Return the (X, Y) coordinate for the center point of the cell that contains the specified text.  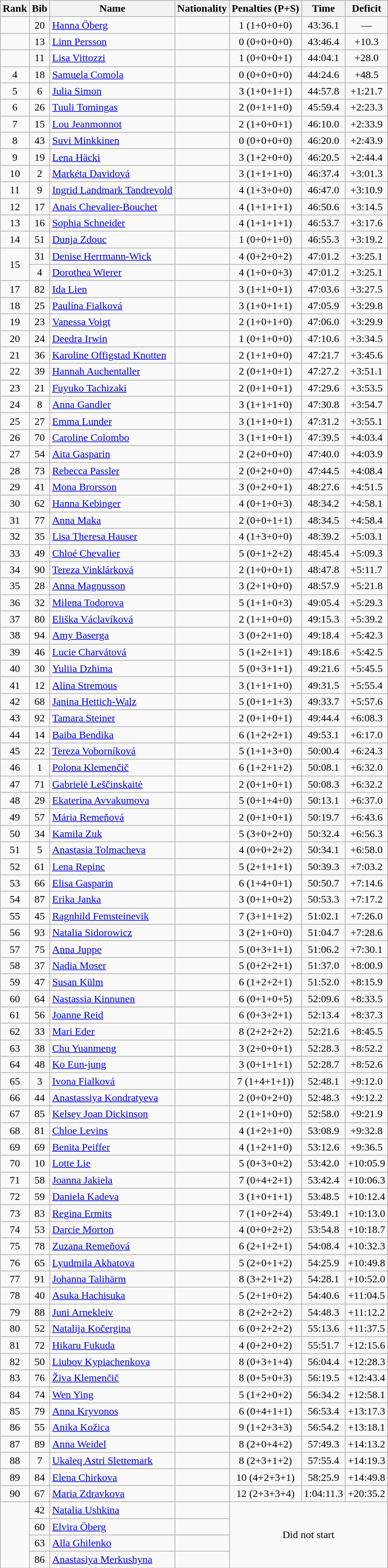
47:44.5 (323, 470)
+5:57.6 (366, 701)
+10:12.4 (366, 1196)
50:39.3 (323, 867)
Nationality (202, 9)
1 (0+0+1+0) (266, 240)
55:51.7 (323, 1345)
2 (2+0+0+0) (266, 454)
47:40.0 (323, 454)
1 (0+1+0+0) (266, 339)
+7:28.6 (366, 932)
Živa Klemenčič (113, 1378)
Ida Lien (113, 289)
+3:55.1 (366, 421)
Darcie Morton (113, 1229)
46:37.4 (323, 173)
Hanna Öberg (113, 25)
1 (0+0+0+1) (266, 58)
+10:18.7 (366, 1229)
+5:29.3 (366, 603)
12 (2+3+3+4) (266, 1493)
6 (2+1+2+1) (266, 1246)
56:53.4 (323, 1411)
+7:30.1 (366, 949)
Elena Chirkova (113, 1477)
53:54.8 (323, 1229)
Chloé Chevalier (113, 553)
50:50.7 (323, 883)
49:33.7 (323, 701)
Susan Külm (113, 982)
47:29.6 (323, 388)
+9:12.0 (366, 1081)
+5:11.7 (366, 570)
51:52.0 (323, 982)
Anais Chevalier-Bouchet (113, 207)
2 (40, 173)
50:19.7 (323, 817)
3 (2+0+0+1) (266, 1048)
93 (40, 932)
53:12.6 (323, 1147)
7 (0+4+2+1) (266, 1180)
+2:43.9 (366, 140)
47:10.6 (323, 339)
3 (1+2+0+0) (266, 157)
Kamila Zuk (113, 834)
49:44.4 (323, 718)
+11:12.2 (366, 1312)
45:59.4 (323, 108)
Natalija Kočergina (113, 1329)
+9:32.8 (366, 1131)
+7:17.2 (366, 900)
Sophia Schneider (113, 223)
+8:52.2 (366, 1048)
+5:42.3 (366, 636)
+9:21.9 (366, 1114)
Lucie Charvátová (113, 652)
50:53.3 (323, 900)
+2:33.9 (366, 124)
+6:37.0 (366, 801)
5 (1+2+0+2) (266, 1395)
9 (1+2+3+3) (266, 1428)
46:55.3 (323, 240)
+14:13.2 (366, 1444)
+2:23.3 (366, 108)
Anastasia Tolmacheva (113, 850)
Emma Lunder (113, 421)
92 (40, 718)
47:21.7 (323, 355)
+3:51.1 (366, 372)
51:04.7 (323, 932)
53:48.5 (323, 1196)
54:28.1 (323, 1279)
Anika Kožica (113, 1428)
Lou Jeanmonnot (113, 124)
48:39.2 (323, 537)
50:32.4 (323, 834)
+11:04.5 (366, 1296)
Ivona Fialková (113, 1081)
47:06.0 (323, 322)
+5:21.8 (366, 586)
Deficit (366, 9)
Elvira Öberg (113, 1526)
+3:14.5 (366, 207)
5 (2+1+1+1) (266, 867)
58:25.9 (323, 1477)
+12:43.4 (366, 1378)
10 (4+2+3+1) (266, 1477)
+10:05.9 (366, 1164)
Juni Arnekleiv (113, 1312)
+4:03.4 (366, 437)
+5:09.3 (366, 553)
— (366, 25)
+7:26.0 (366, 916)
Anna Magnusson (113, 586)
+14:19.3 (366, 1460)
+5:45.5 (366, 668)
Lyudmila Akhatova (113, 1263)
48:34.2 (323, 504)
46:20.5 (323, 157)
2 (0+0+1+1) (266, 520)
5 (0+1+4+0) (266, 801)
Gabrielė Leščinskaitė (113, 784)
Nastassia Kinnunen (113, 998)
54:08.4 (323, 1246)
Joanna Jakiela (113, 1180)
51:06.2 (323, 949)
5 (1+1+0+3) (266, 603)
8 (0+5+0+3) (266, 1378)
+6:58.0 (366, 850)
+3:45.6 (366, 355)
Joanne Reid (113, 1015)
5 (0+1+1+3) (266, 701)
+5:42.5 (366, 652)
44:04.1 (323, 58)
2 (0+2+0+0) (266, 470)
Paulína Fialková (113, 306)
+3:10.9 (366, 190)
Samuela Comola (113, 75)
Lena Häcki (113, 157)
Anna Kryvonos (113, 1411)
8 (3+2+1+2) (266, 1279)
8 (2+0+4+2) (266, 1444)
Ukaleq Astri Slettemark (113, 1460)
+6:17.0 (366, 735)
5 (2+0+1+2) (266, 1263)
53:42.0 (323, 1164)
6 (0+1+0+5) (266, 998)
Bib (40, 9)
49:18.4 (323, 636)
46:53.7 (323, 223)
+10:13.0 (366, 1213)
Mona Brorsson (113, 487)
53:42.4 (323, 1180)
50:08.3 (323, 784)
+6:24.3 (366, 751)
56:04.4 (323, 1362)
Karoline Offigstad Knotten (113, 355)
46:20.0 (323, 140)
Anna Weidel (113, 1444)
+4:58.4 (366, 520)
+5:55.4 (366, 685)
56:54.2 (323, 1428)
Benita Peiffer (113, 1147)
43:36.1 (323, 25)
5 (0+1+2+2) (266, 553)
46:10.0 (323, 124)
+4:03.9 (366, 454)
3 (40, 1081)
Chloe Levins (113, 1131)
+8:45.5 (366, 1032)
Time (323, 9)
Dunja Zdouc (113, 240)
1 (1+0+0+0) (266, 25)
+3:27.5 (366, 289)
+8:52.6 (366, 1065)
+4:51.5 (366, 487)
47:03.6 (323, 289)
2 (1+0+1+0) (266, 322)
Milena Todorova (113, 603)
+9:36.5 (366, 1147)
57:55.4 (323, 1460)
Baiba Bendika (113, 735)
52:58.0 (323, 1114)
48:45.4 (323, 553)
3 (0+1+1+1) (266, 1065)
Suvi Minkkinen (113, 140)
94 (40, 636)
Liubov Kypiachenkova (113, 1362)
Daniela Kadeva (113, 1196)
5 (1+2+1+1) (266, 652)
47:27.2 (323, 372)
3 (0+1+0+2) (266, 900)
Kelsey Joan Dickinson (113, 1114)
52:21.6 (323, 1032)
Denise Herrmann-Wick (113, 256)
Zuzana Remeňová (113, 1246)
Anna Maka (113, 520)
52:09.6 (323, 998)
Erika Janka (113, 900)
6 (0+2+2+2) (266, 1329)
Deedra Irwin (113, 339)
+7:03.2 (366, 867)
Lena Repinc (113, 867)
56:19.5 (323, 1378)
Aita Gasparin (113, 454)
Ekaterina Avvakumova (113, 801)
48:34.5 (323, 520)
2 (0+0+2+0) (266, 1098)
+6:56.3 (366, 834)
48:57.9 (323, 586)
+8:15.9 (366, 982)
Asuka Hachisuka (113, 1296)
+2:44.4 (366, 157)
Ragnhild Femsteinevik (113, 916)
+28.0 (366, 58)
Lisa Theresa Hauser (113, 537)
5 (3+0+2+0) (266, 834)
46:47.0 (323, 190)
Tereza Vinklárková (113, 570)
6 (0+3+2+1) (266, 1015)
+4:58.1 (366, 504)
Anastassiya Kondratyeva (113, 1098)
47:30.8 (323, 404)
+8:37.3 (366, 1015)
52:28.7 (323, 1065)
+12:15.6 (366, 1345)
+3:29.8 (366, 306)
51:37.0 (323, 965)
+5:03.1 (366, 537)
50:00.4 (323, 751)
Eliška Václavíková (113, 619)
Alina Stremous (113, 685)
54:40.6 (323, 1296)
Anna Gandler (113, 404)
48:47.8 (323, 570)
Amy Baserga (113, 636)
+48.5 (366, 75)
49:05.4 (323, 603)
50:08.1 (323, 768)
+12:28.3 (366, 1362)
Chu Yuanmeng (113, 1048)
+7:14.6 (366, 883)
Mari Eder (113, 1032)
+3:17.6 (366, 223)
Mária Remeňová (113, 817)
+3:01.3 (366, 173)
+10.3 (366, 42)
53:08.9 (323, 1131)
Natalia Ushkina (113, 1510)
Regina Ermits (113, 1213)
48:27.6 (323, 487)
+10:52.0 (366, 1279)
+10:32.3 (366, 1246)
7 (1+4+1+1)) (266, 1081)
Nadia Moser (113, 965)
Penalties (P+S) (266, 9)
+3:29.9 (366, 322)
Natalia Sidorowicz (113, 932)
+11:37.5 (366, 1329)
+4:08.4 (366, 470)
50:34.1 (323, 850)
Tamara Steiner (113, 718)
Polona Klemenčič (113, 768)
49:53.1 (323, 735)
+10:06.3 (366, 1180)
56:34.2 (323, 1395)
57:49.3 (323, 1444)
50:13.1 (323, 801)
Markéta Davidová (113, 173)
Anastasiya Merkushyna (113, 1560)
47:39.5 (323, 437)
+20:35.2 (366, 1493)
55:13.6 (323, 1329)
44:24.6 (323, 75)
Dorothea Wierer (113, 273)
54:48.3 (323, 1312)
7 (3+1+1+2) (266, 916)
Lisa Vittozzi (113, 58)
3 (0+2+0+1) (266, 487)
47:05.9 (323, 306)
44:57.8 (323, 91)
Did not start (308, 1535)
Rebecca Passler (113, 470)
+3:53.5 (366, 388)
+10:49.8 (366, 1263)
6 (0+4+1+1) (266, 1411)
43:46.4 (323, 42)
+6:43.6 (366, 817)
Caroline Colombo (113, 437)
49:18.6 (323, 652)
8 (0+3+1+4) (266, 1362)
+6:32.0 (366, 768)
Janina Hettich-Walz (113, 701)
6 (1+2+1+2) (266, 768)
Johanna Talihärm (113, 1279)
4 (0+1+0+3) (266, 504)
51:02.1 (323, 916)
49:21.6 (323, 668)
Wen Ying (113, 1395)
+8:33.5 (366, 998)
47:31.2 (323, 421)
+6:08.3 (366, 718)
5 (0+2+2+1) (266, 965)
Alla Ghilenko (113, 1543)
Hannah Auchentaller (113, 372)
Rank (15, 9)
52:28.3 (323, 1048)
Hikaru Fukuda (113, 1345)
Vanessa Voigt (113, 322)
2 (0+1+1+0) (266, 108)
Tuuli Tomingas (113, 108)
52:48.3 (323, 1098)
8 (2+3+1+2) (266, 1460)
Linn Persson (113, 42)
+8:00.9 (366, 965)
5 (1+1+3+0) (266, 751)
+12:58.1 (366, 1395)
49:15.3 (323, 619)
+5:39.2 (366, 619)
1 (40, 768)
Yuliia Dzhima (113, 668)
4 (1+0+0+3) (266, 273)
+13:18.1 (366, 1428)
49:31.5 (323, 685)
Fuyuko Tachizaki (113, 388)
Maria Zdravkova (113, 1493)
Elisa Gasparin (113, 883)
Ko Eun-jung (113, 1065)
+13:17.3 (366, 1411)
Anna Juppe (113, 949)
Name (113, 9)
52:13.4 (323, 1015)
1:04:11.3 (323, 1493)
3 (0+2+1+0) (266, 636)
+14:49.8 (366, 1477)
5 (2+1+0+2) (266, 1296)
52:48.1 (323, 1081)
+3:19.2 (366, 240)
7 (1+0+2+4) (266, 1213)
6 (1+4+0+1) (266, 883)
16 (40, 223)
53:49.1 (323, 1213)
+1:21.7 (366, 91)
+6:32.2 (366, 784)
+3:54.7 (366, 404)
Lotte Lie (113, 1164)
Ingrid Landmark Tandrevold (113, 190)
Julia Simon (113, 91)
Hanna Kebinger (113, 504)
91 (40, 1279)
+9:12.2 (366, 1098)
54:25.9 (323, 1263)
+3:34.5 (366, 339)
5 (0+3+0+2) (266, 1164)
Tereza Voborníková (113, 751)
46:50.6 (323, 207)
